Pinpoint the cell where the given text exists, returning its [x, y] midpoint coordinate. 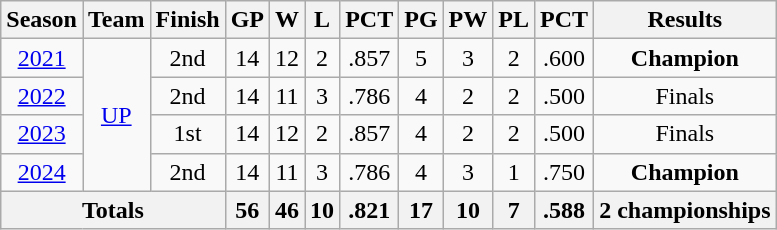
2 championships [685, 210]
1 [514, 172]
PL [514, 20]
PW [468, 20]
7 [514, 210]
.821 [370, 210]
Finish [188, 20]
L [322, 20]
.750 [564, 172]
46 [288, 210]
2021 [42, 58]
17 [421, 210]
.600 [564, 58]
56 [247, 210]
Totals [113, 210]
PG [421, 20]
5 [421, 58]
Results [685, 20]
2024 [42, 172]
2023 [42, 134]
W [288, 20]
Team [116, 20]
2022 [42, 96]
.588 [564, 210]
UP [116, 115]
1st [188, 134]
GP [247, 20]
Season [42, 20]
